Return [x, y] of the center of cell containing provided text 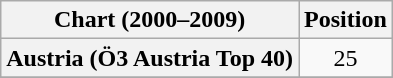
25 [346, 58]
Chart (2000–2009) [150, 20]
Position [346, 20]
Austria (Ö3 Austria Top 40) [150, 58]
